Detect which cell encompasses the target text, then output its [X, Y] center coordinate. 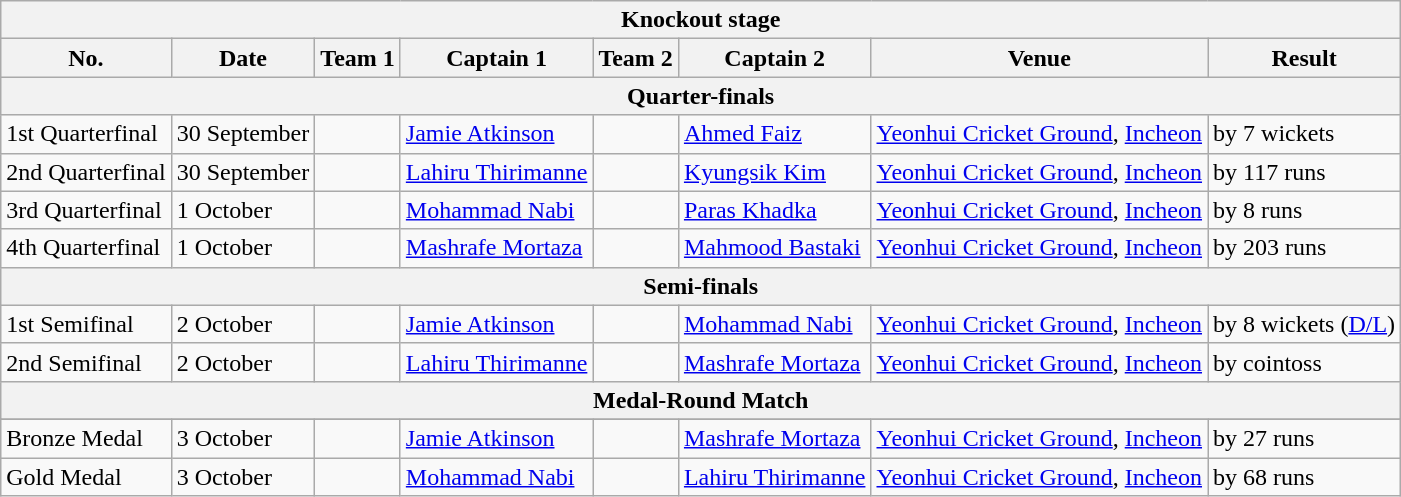
Paras Khadka [774, 210]
1st Semifinal [86, 324]
Bronze Medal [86, 438]
Semi-finals [701, 286]
Captain 2 [774, 58]
1st Quarterfinal [86, 134]
3rd Quarterfinal [86, 210]
Team 2 [636, 58]
4th Quarterfinal [86, 248]
by 203 runs [1304, 248]
by 117 runs [1304, 172]
Knockout stage [701, 20]
by 7 wickets [1304, 134]
Gold Medal [86, 477]
Date [243, 58]
by 27 runs [1304, 438]
No. [86, 58]
Mahmood Bastaki [774, 248]
Kyungsik Kim [774, 172]
Ahmed Faiz [774, 134]
2nd Quarterfinal [86, 172]
Quarter-finals [701, 96]
Team 1 [358, 58]
by 8 wickets (D/L) [1304, 324]
by 8 runs [1304, 210]
Captain 1 [496, 58]
by cointoss [1304, 362]
Result [1304, 58]
2nd Semifinal [86, 362]
by 68 runs [1304, 477]
Medal-Round Match [701, 400]
Venue [1040, 58]
